Provide the (x, y) coordinate of the cell's center where the given text is located.  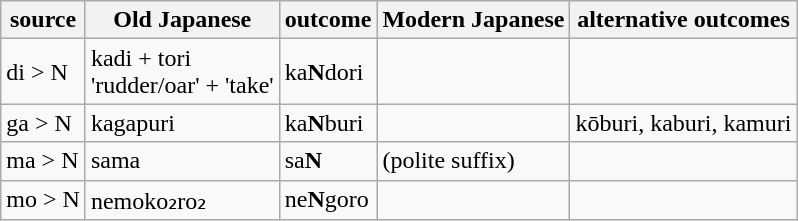
neNgoro (328, 200)
kōburi, kaburi, kamuri (684, 123)
kagapuri (182, 123)
ga > N (44, 123)
Old Japanese (182, 20)
ma > N (44, 161)
nemoko₂ro₂ (182, 200)
sama (182, 161)
kaNdori (328, 72)
saN (328, 161)
alternative outcomes (684, 20)
di > N (44, 72)
source (44, 20)
mo > N (44, 200)
kaNburi (328, 123)
(polite suffix) (474, 161)
Modern Japanese (474, 20)
outcome (328, 20)
kadi + tori'rudder/oar' + 'take' (182, 72)
